Detect which cell encompasses the target text, then output its [X, Y] center coordinate. 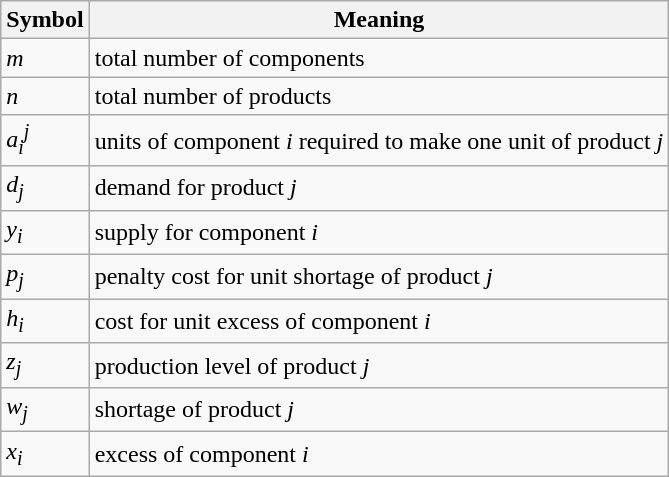
supply for component i [379, 232]
production level of product j [379, 365]
total number of components [379, 58]
penalty cost for unit shortage of product j [379, 276]
cost for unit excess of component i [379, 321]
pj [45, 276]
wj [45, 409]
m [45, 58]
units of component i required to make one unit of product j [379, 140]
n [45, 96]
shortage of product j [379, 409]
Meaning [379, 20]
total number of products [379, 96]
dj [45, 188]
zj [45, 365]
aij [45, 140]
excess of component i [379, 454]
yi [45, 232]
xi [45, 454]
demand for product j [379, 188]
Symbol [45, 20]
hi [45, 321]
